From the cell containing the given text, extract its center point as [X, Y] coordinate. 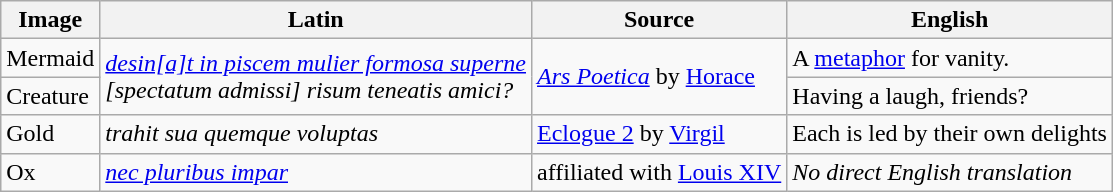
Ox [50, 172]
Source [660, 20]
affiliated with Louis XIV [660, 172]
Ars Poetica by Horace [660, 77]
Gold [50, 134]
Having a laugh, friends? [950, 96]
trahit sua quemque voluptas [316, 134]
Image [50, 20]
nec pluribus impar [316, 172]
Eclogue 2 by Virgil [660, 134]
Mermaid [50, 58]
Creature [50, 96]
Each is led by their own delights [950, 134]
A metaphor for vanity. [950, 58]
English [950, 20]
Latin [316, 20]
desin[a]t in piscem mulier formosa superne [spectatum admissi] risum teneatis amici? [316, 77]
No direct English translation [950, 172]
